Detect which cell encompasses the target text, then output its [X, Y] center coordinate. 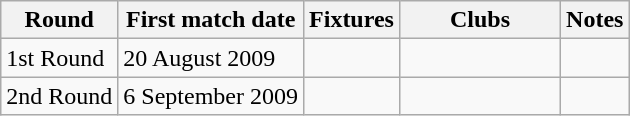
Notes [595, 20]
First match date [211, 20]
1st Round [60, 58]
Clubs [480, 20]
Fixtures [352, 20]
6 September 2009 [211, 96]
2nd Round [60, 96]
20 August 2009 [211, 58]
Round [60, 20]
